Determine the [x, y] coordinate at the center of the cell enclosing the given text.  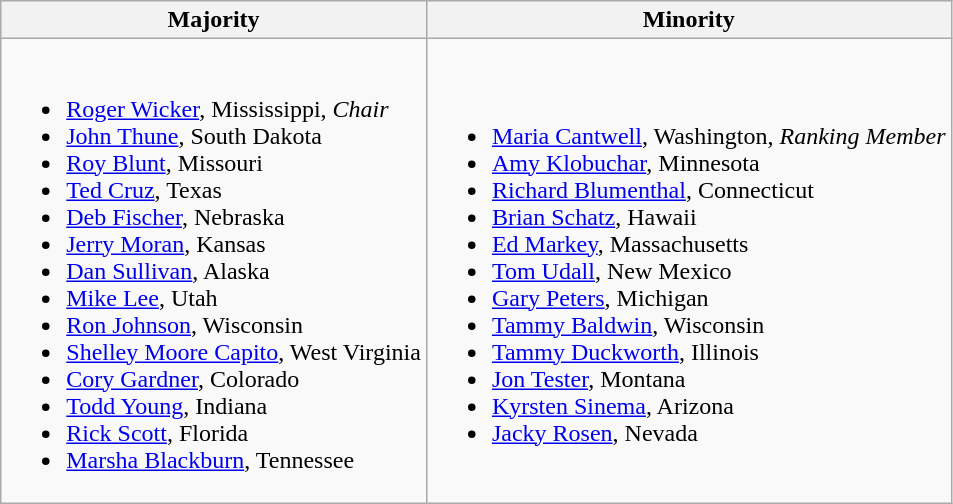
Majority [214, 20]
Minority [688, 20]
